Search for the cell housing the specified text and yield its [X, Y] center coordinate. 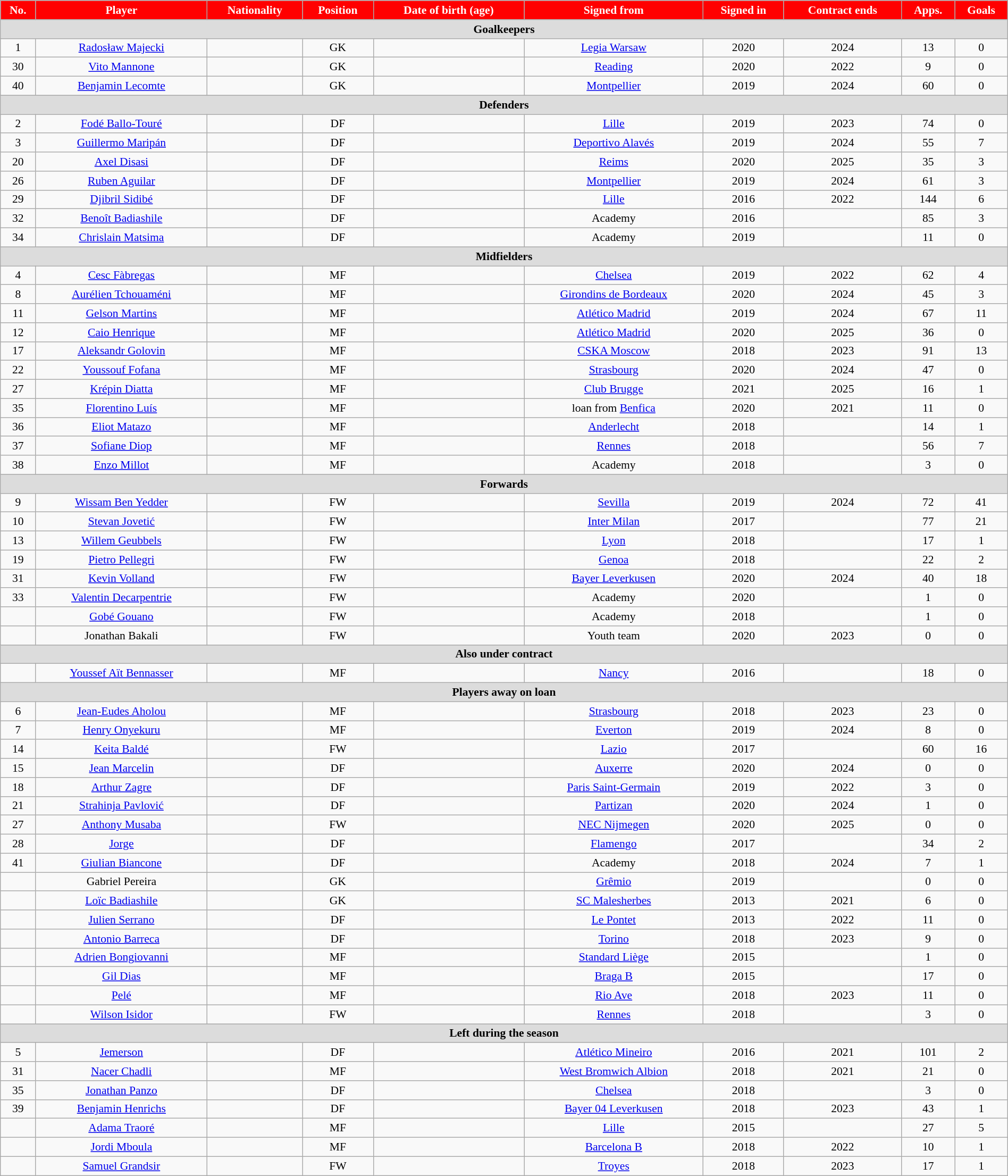
Jean Marcelin [121, 768]
Bayer 04 Leverkusen [614, 1109]
Goalkeepers [504, 29]
Gobé Gouano [121, 616]
Adama Traoré [121, 1128]
Player [121, 10]
Cesc Fàbregas [121, 276]
74 [928, 124]
23 [928, 711]
26 [18, 181]
Jordi Mboula [121, 1147]
Jorge [121, 844]
Wilson Isidor [121, 1014]
Pelé [121, 996]
Jonathan Panzo [121, 1090]
101 [928, 1053]
43 [928, 1109]
Benjamin Lecomte [121, 86]
77 [928, 522]
Sevilla [614, 503]
Gil Dias [121, 977]
Contract ends [842, 10]
30 [18, 67]
Samuel Grandsir [121, 1166]
Youssef Aït Bennasser [121, 673]
Apps. [928, 10]
Florentino Luís [121, 408]
Deportivo Alavés [614, 143]
Nancy [614, 673]
Pietro Pellegri [121, 560]
loan from Benfica [614, 408]
72 [928, 503]
Atlético Mineiro [614, 1053]
28 [18, 844]
91 [928, 351]
NEC Nijmegen [614, 825]
Chrislain Matsima [121, 238]
33 [18, 598]
Youth team [614, 636]
Arthur Zagre [121, 787]
Midfielders [504, 256]
Gelson Martins [121, 313]
Defenders [504, 105]
Wissam Ben Yedder [121, 503]
Signed from [614, 10]
Signed in [743, 10]
Rio Ave [614, 996]
Giulian Biancone [121, 863]
Enzo Millot [121, 465]
Inter Milan [614, 522]
Jonathan Bakali [121, 636]
39 [18, 1109]
144 [928, 199]
Caio Henrique [121, 332]
20 [18, 162]
Legia Warsaw [614, 48]
Willem Geubbels [121, 541]
Paris Saint-Germain [614, 787]
Club Brugge [614, 389]
Torino [614, 939]
Youssouf Fofana [121, 370]
Lazio [614, 749]
Grêmio [614, 882]
Nationality [255, 10]
Forwards [504, 484]
Guillermo Maripán [121, 143]
67 [928, 313]
Aleksandr Golovin [121, 351]
Jemerson [121, 1053]
Valentin Decarpentrie [121, 598]
West Bromwich Albion [614, 1071]
Kevin Volland [121, 579]
Anderlecht [614, 427]
Troyes [614, 1166]
Djibril Sidibé [121, 199]
56 [928, 446]
Flamengo [614, 844]
Lyon [614, 541]
Braga B [614, 977]
Fodé Ballo-Touré [121, 124]
Position [338, 10]
45 [928, 295]
Left during the season [504, 1033]
85 [928, 219]
SC Malesherbes [614, 901]
19 [18, 560]
29 [18, 199]
Sofiane Diop [121, 446]
47 [928, 370]
Bayer Leverkusen [614, 579]
Genoa [614, 560]
Goals [981, 10]
Radosław Majecki [121, 48]
Krépin Diatta [121, 389]
Players away on loan [504, 693]
61 [928, 181]
Strahinja Pavlović [121, 806]
12 [18, 332]
38 [18, 465]
Le Pontet [614, 920]
Barcelona B [614, 1147]
Girondins de Bordeaux [614, 295]
55 [928, 143]
Benoît Badiashile [121, 219]
Auxerre [614, 768]
Loïc Badiashile [121, 901]
Ruben Aguilar [121, 181]
Aurélien Tchouaméni [121, 295]
Anthony Musaba [121, 825]
Standard Liège [614, 957]
Adrien Bongiovanni [121, 957]
Everton [614, 730]
37 [18, 446]
15 [18, 768]
32 [18, 219]
Keita Baldé [121, 749]
Reading [614, 67]
No. [18, 10]
Date of birth (age) [449, 10]
Benjamin Henrichs [121, 1109]
Antonio Barreca [121, 939]
Julien Serrano [121, 920]
Stevan Jovetić [121, 522]
62 [928, 276]
Reims [614, 162]
Also under contract [504, 654]
CSKA Moscow [614, 351]
Nacer Chadli [121, 1071]
Gabriel Pereira [121, 882]
Axel Disasi [121, 162]
Partizan [614, 806]
Jean-Eudes Aholou [121, 711]
Vito Mannone [121, 67]
Eliot Matazo [121, 427]
Henry Onyekuru [121, 730]
